Provide the [x, y] coordinate of the cell's center where the given text is located.  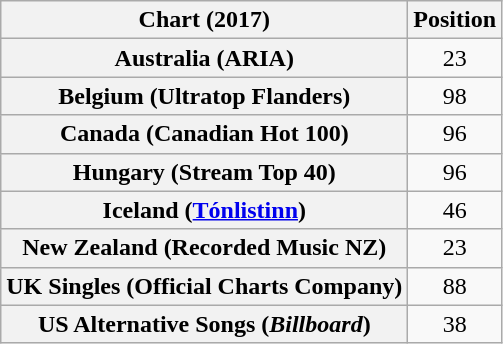
Position [455, 20]
Australia (ARIA) [204, 58]
46 [455, 210]
Belgium (Ultratop Flanders) [204, 96]
98 [455, 96]
Iceland (Tónlistinn) [204, 210]
Hungary (Stream Top 40) [204, 172]
Chart (2017) [204, 20]
US Alternative Songs (Billboard) [204, 324]
38 [455, 324]
Canada (Canadian Hot 100) [204, 134]
88 [455, 286]
UK Singles (Official Charts Company) [204, 286]
New Zealand (Recorded Music NZ) [204, 248]
